Determine the [X, Y] coordinate at the center of the cell enclosing the given text.  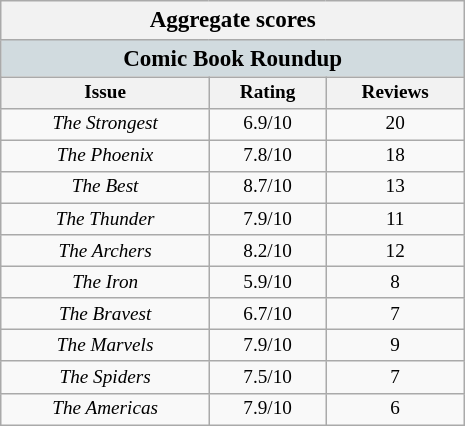
12 [395, 251]
The Strongest [105, 124]
7.5/10 [268, 377]
Comic Book Roundup [232, 58]
8 [395, 283]
6.7/10 [268, 314]
9 [395, 346]
6 [395, 409]
7.8/10 [268, 156]
8.2/10 [268, 251]
The Marvels [105, 346]
Issue [105, 93]
5.9/10 [268, 283]
The Iron [105, 283]
8.7/10 [268, 188]
The Thunder [105, 219]
11 [395, 219]
The Best [105, 188]
18 [395, 156]
6.9/10 [268, 124]
The Spiders [105, 377]
The Phoenix [105, 156]
The Archers [105, 251]
Reviews [395, 93]
Rating [268, 93]
20 [395, 124]
The Americas [105, 409]
13 [395, 188]
The Bravest [105, 314]
Aggregate scores [232, 20]
